Detect which cell encompasses the target text, then output its [x, y] center coordinate. 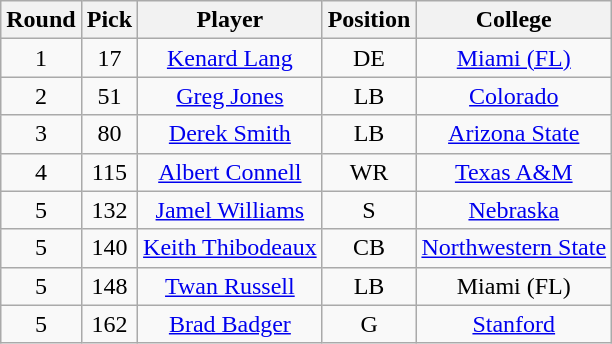
Jamel Williams [230, 210]
Kenard Lang [230, 58]
Keith Thibodeaux [230, 248]
1 [41, 58]
Pick [109, 20]
115 [109, 172]
DE [369, 58]
Texas A&M [514, 172]
Player [230, 20]
Greg Jones [230, 96]
College [514, 20]
162 [109, 324]
80 [109, 134]
WR [369, 172]
Albert Connell [230, 172]
Stanford [514, 324]
132 [109, 210]
Twan Russell [230, 286]
G [369, 324]
Position [369, 20]
Arizona State [514, 134]
S [369, 210]
Colorado [514, 96]
3 [41, 134]
4 [41, 172]
140 [109, 248]
CB [369, 248]
Northwestern State [514, 248]
17 [109, 58]
148 [109, 286]
51 [109, 96]
Round [41, 20]
Brad Badger [230, 324]
Derek Smith [230, 134]
Nebraska [514, 210]
2 [41, 96]
